Find where the given text appears and provide that cell's center as [X, Y] coordinate. 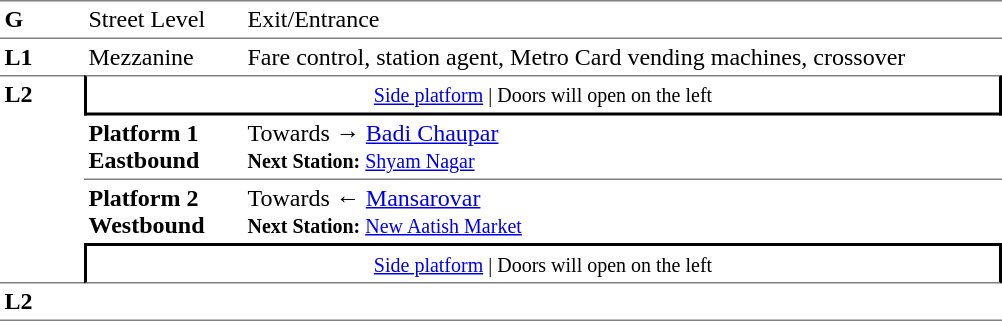
Street Level [164, 20]
G [42, 20]
Fare control, station agent, Metro Card vending machines, crossover [622, 57]
Towards ← MansarovarNext Station: New Aatish Market [622, 212]
Towards → Badi ChauparNext Station: Shyam Nagar [622, 148]
L1 [42, 57]
Mezzanine [164, 57]
Platform 1Eastbound [164, 148]
Platform 2Westbound [164, 212]
Exit/Entrance [622, 20]
L2 [42, 179]
